Identify which cell holds the provided text, then report its (x, y) central coordinate. 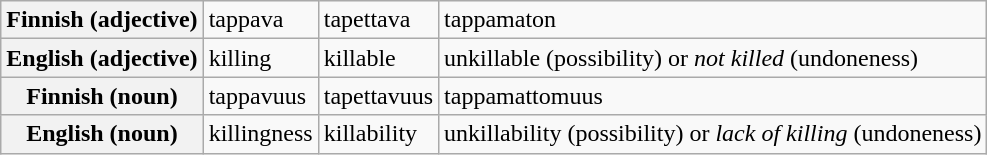
English (adjective) (102, 58)
killability (378, 134)
Finnish (noun) (102, 96)
tappavuus (260, 96)
tappava (260, 20)
killingness (260, 134)
unkillable (possibility) or not killed (undoneness) (713, 58)
tappamaton (713, 20)
unkillability (possibility) or lack of killing (undoneness) (713, 134)
killable (378, 58)
tapettavuus (378, 96)
tapettava (378, 20)
killing (260, 58)
tappamattomuus (713, 96)
Finnish (adjective) (102, 20)
English (noun) (102, 134)
